Provide the (X, Y) coordinate of the cell's center where the given text is located.  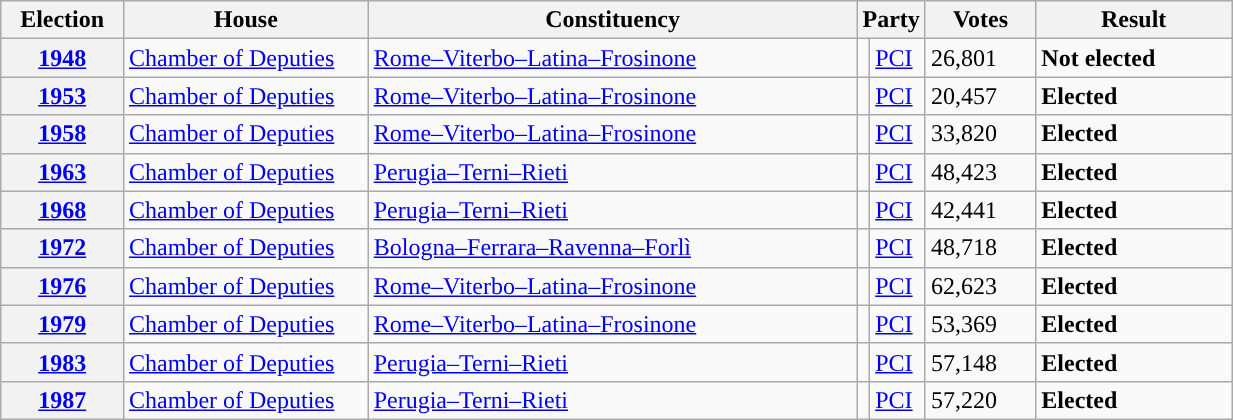
1987 (62, 400)
62,623 (980, 286)
Result (1134, 20)
33,820 (980, 134)
1953 (62, 96)
57,220 (980, 400)
Votes (980, 20)
1963 (62, 172)
House (246, 20)
Party (891, 20)
1948 (62, 58)
1968 (62, 210)
Election (62, 20)
Bologna–Ferrara–Ravenna–Forlì (612, 248)
1972 (62, 248)
53,369 (980, 324)
1958 (62, 134)
26,801 (980, 58)
57,148 (980, 362)
1976 (62, 286)
20,457 (980, 96)
Not elected (1134, 58)
1979 (62, 324)
48,718 (980, 248)
48,423 (980, 172)
Constituency (612, 20)
1983 (62, 362)
42,441 (980, 210)
